Provide the [x, y] coordinate of the cell's center where the given text is located.  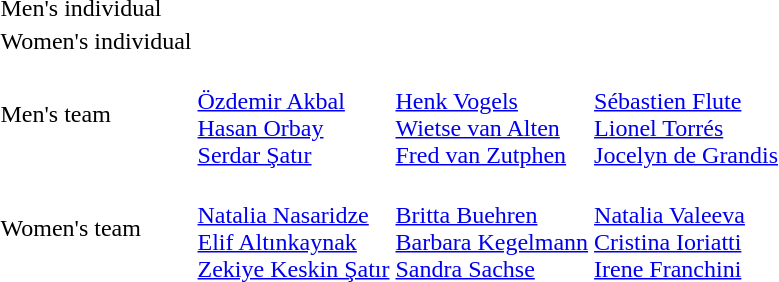
Henk Vogels Wietse van Alten Fred van Zutphen [492, 114]
Özdemir Akbal Hasan Orbay Serdar Şatır [294, 114]
